Pinpoint the cell where the given text exists, returning its (x, y) midpoint coordinate. 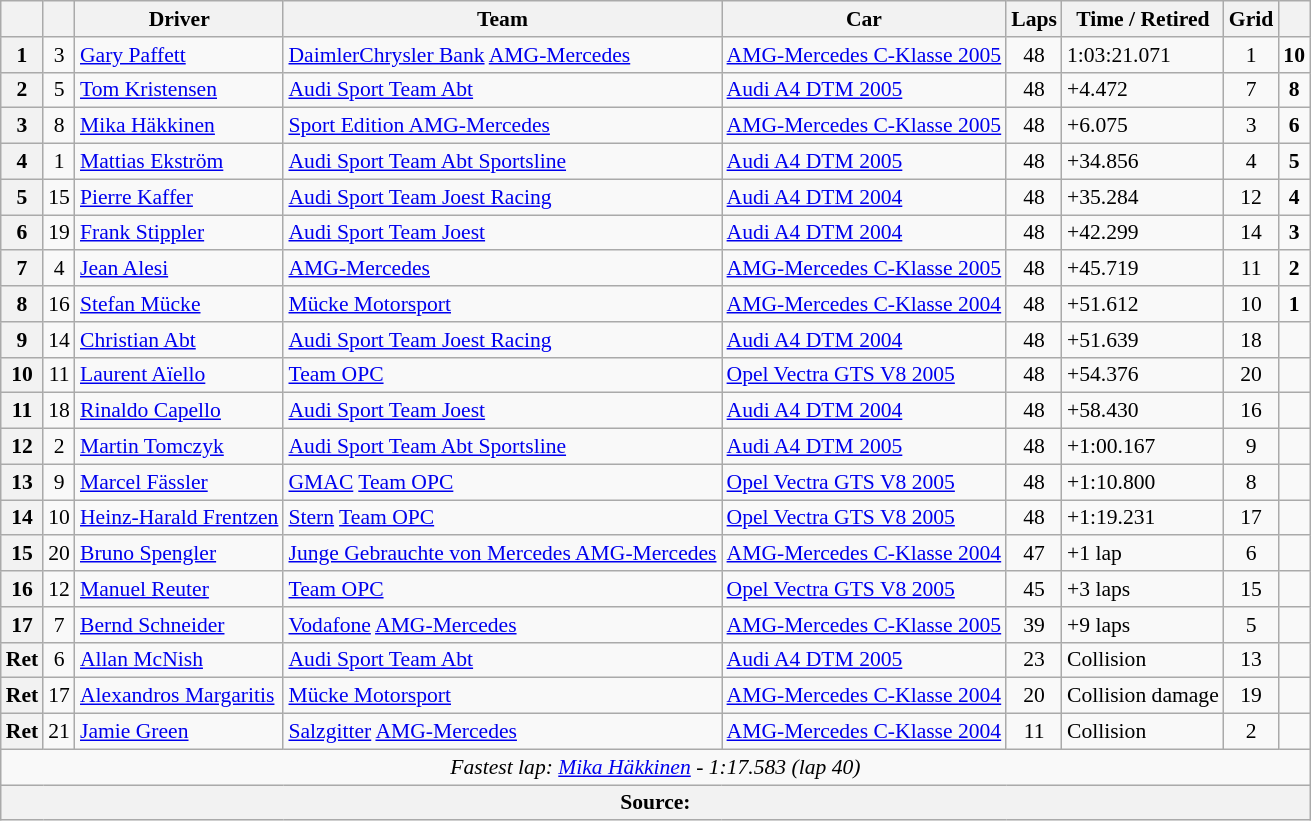
+4.472 (1143, 90)
Laurent Aïello (179, 375)
39 (1034, 625)
Bernd Schneider (179, 625)
+58.430 (1143, 411)
21 (59, 732)
Car (864, 19)
Source: (656, 803)
AMG-Mercedes (502, 269)
Rinaldo Capello (179, 411)
Collision damage (1143, 696)
+1 lap (1143, 554)
Jean Alesi (179, 269)
Sport Edition AMG-Mercedes (502, 126)
Tom Kristensen (179, 90)
Bruno Spengler (179, 554)
+51.612 (1143, 304)
+35.284 (1143, 197)
+9 laps (1143, 625)
Stern Team OPC (502, 518)
+45.719 (1143, 269)
+1:10.800 (1143, 482)
Vodafone AMG-Mercedes (502, 625)
Marcel Fässler (179, 482)
Allan McNish (179, 660)
Heinz-Harald Frentzen (179, 518)
+34.856 (1143, 162)
+1:00.167 (1143, 447)
Martin Tomczyk (179, 447)
DaimlerChrysler Bank AMG-Mercedes (502, 55)
+1:19.231 (1143, 518)
Team (502, 19)
Driver (179, 19)
Mika Häkkinen (179, 126)
+3 laps (1143, 589)
Salzgitter AMG-Mercedes (502, 732)
Stefan Mücke (179, 304)
Gary Paffett (179, 55)
Alexandros Margaritis (179, 696)
23 (1034, 660)
+42.299 (1143, 233)
45 (1034, 589)
Time / Retired (1143, 19)
Grid (1252, 19)
Junge Gebrauchte von Mercedes AMG-Mercedes (502, 554)
Jamie Green (179, 732)
Mattias Ekström (179, 162)
Manuel Reuter (179, 589)
1:03:21.071 (1143, 55)
+6.075 (1143, 126)
GMAC Team OPC (502, 482)
Christian Abt (179, 340)
+51.639 (1143, 340)
Fastest lap: Mika Häkkinen - 1:17.583 (lap 40) (656, 767)
Frank Stippler (179, 233)
Pierre Kaffer (179, 197)
Laps (1034, 19)
47 (1034, 554)
+54.376 (1143, 375)
